Locate the cell with the specified text and output its (X, Y) center coordinate. 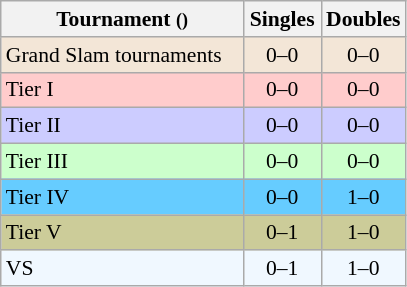
Tier III (122, 162)
Grand Slam tournaments (122, 55)
Tier II (122, 126)
Tournament () (122, 19)
Tier IV (122, 197)
Doubles (364, 19)
Singles (282, 19)
Tier I (122, 90)
Tier V (122, 233)
VS (122, 269)
